Return the (X, Y) coordinate for the center point of the cell that contains the specified text.  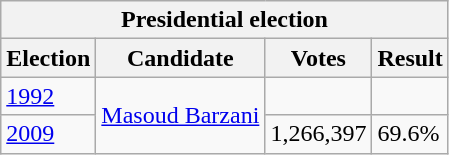
Presidential election (225, 20)
69.6% (410, 134)
Election (48, 58)
Masoud Barzani (180, 115)
Votes (318, 58)
Result (410, 58)
Candidate (180, 58)
1,266,397 (318, 134)
2009 (48, 134)
1992 (48, 96)
